Return the [X, Y] coordinate for the center point of the cell that contains the specified text.  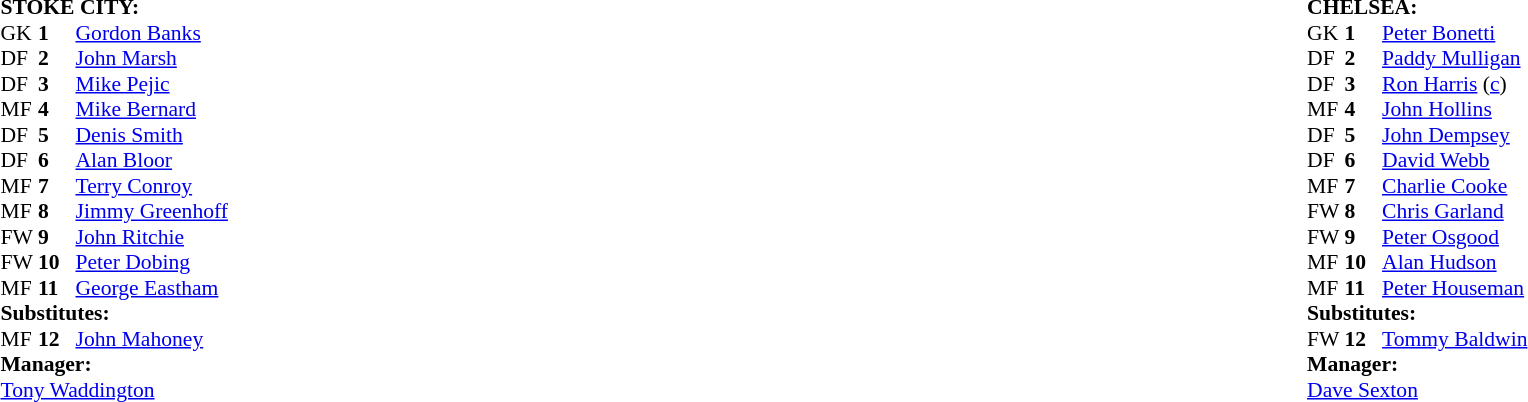
Peter Bonetti [1454, 33]
Denis Smith [152, 135]
Terry Conroy [152, 186]
Mike Pejic [152, 84]
Jimmy Greenhoff [152, 211]
John Marsh [152, 59]
Alan Hudson [1454, 263]
Paddy Mulligan [1454, 59]
Peter Houseman [1454, 288]
Peter Osgood [1454, 237]
Alan Bloor [152, 161]
John Ritchie [152, 237]
Chris Garland [1454, 211]
Gordon Banks [152, 33]
George Eastham [152, 288]
Ron Harris (c) [1454, 84]
John Dempsey [1454, 135]
John Mahoney [152, 339]
Peter Dobing [152, 263]
Mike Bernard [152, 109]
John Hollins [1454, 109]
Charlie Cooke [1454, 186]
David Webb [1454, 161]
Tommy Baldwin [1454, 339]
